Provide the [X, Y] coordinate of the cell's center where the given text is located.  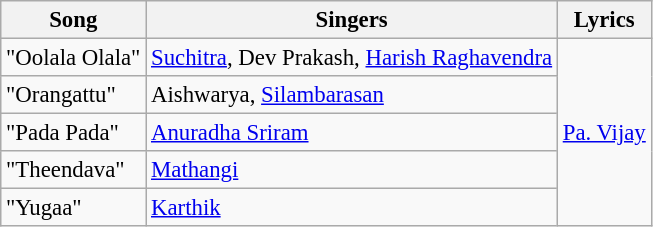
Lyrics [604, 20]
Mathangi [352, 170]
"Oolala Olala" [74, 58]
"Orangattu" [74, 95]
Singers [352, 20]
Song [74, 20]
"Yugaa" [74, 208]
Aishwarya, Silambarasan [352, 95]
"Pada Pada" [74, 133]
Anuradha Sriram [352, 133]
Suchitra, Dev Prakash, Harish Raghavendra [352, 58]
Karthik [352, 208]
"Theendava" [74, 170]
Pa. Vijay [604, 133]
